Locate the cell with the specified text and output its [x, y] center coordinate. 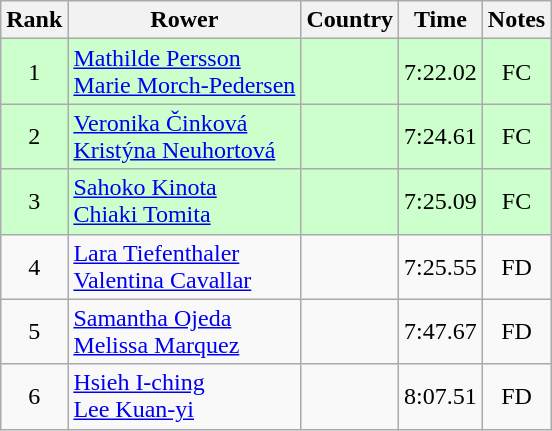
Time [441, 20]
1 [34, 72]
7:22.02 [441, 72]
Sahoko KinotaChiaki Tomita [184, 202]
Rank [34, 20]
Samantha OjedaMelissa Marquez [184, 332]
Mathilde PerssonMarie Morch-Pedersen [184, 72]
7:24.61 [441, 136]
7:47.67 [441, 332]
4 [34, 266]
Veronika ČinkováKristýna Neuhortová [184, 136]
Lara TiefenthalerValentina Cavallar [184, 266]
3 [34, 202]
8:07.51 [441, 396]
7:25.55 [441, 266]
Rower [184, 20]
Hsieh I-chingLee Kuan-yi [184, 396]
Notes [516, 20]
2 [34, 136]
6 [34, 396]
5 [34, 332]
Country [350, 20]
7:25.09 [441, 202]
